Return the (X, Y) coordinate for the center point of the cell that contains the specified text.  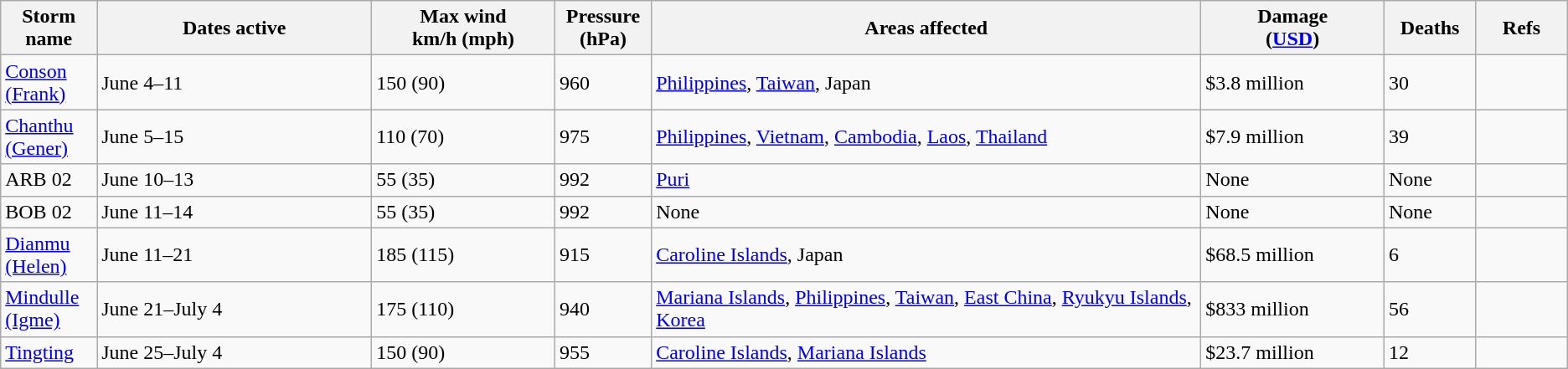
Damage(USD) (1293, 28)
110 (70) (464, 137)
39 (1429, 137)
Mindulle (Igme) (49, 310)
Dianmu (Helen) (49, 254)
Chanthu (Gener) (49, 137)
June 25–July 4 (235, 352)
56 (1429, 310)
ARB 02 (49, 180)
Max windkm/h (mph) (464, 28)
Refs (1521, 28)
940 (603, 310)
Tingting (49, 352)
$68.5 million (1293, 254)
June 21–July 4 (235, 310)
June 11–21 (235, 254)
June 11–14 (235, 212)
Dates active (235, 28)
$3.8 million (1293, 82)
Areas affected (926, 28)
175 (110) (464, 310)
June 4–11 (235, 82)
Caroline Islands, Mariana Islands (926, 352)
960 (603, 82)
Pressure(hPa) (603, 28)
955 (603, 352)
Conson (Frank) (49, 82)
$7.9 million (1293, 137)
Mariana Islands, Philippines, Taiwan, East China, Ryukyu Islands, Korea (926, 310)
12 (1429, 352)
6 (1429, 254)
30 (1429, 82)
Puri (926, 180)
$833 million (1293, 310)
915 (603, 254)
BOB 02 (49, 212)
Storm name (49, 28)
Caroline Islands, Japan (926, 254)
975 (603, 137)
Philippines, Vietnam, Cambodia, Laos, Thailand (926, 137)
June 5–15 (235, 137)
Deaths (1429, 28)
Philippines, Taiwan, Japan (926, 82)
June 10–13 (235, 180)
$23.7 million (1293, 352)
185 (115) (464, 254)
